Output the (X, Y) coordinate of the center of the cell containing the given text.  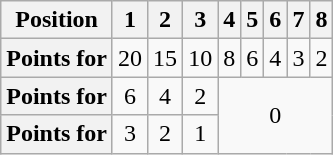
15 (166, 58)
7 (298, 20)
0 (276, 115)
20 (130, 58)
10 (200, 58)
5 (252, 20)
Position (57, 20)
